Return [x, y] of the center of cell containing provided text 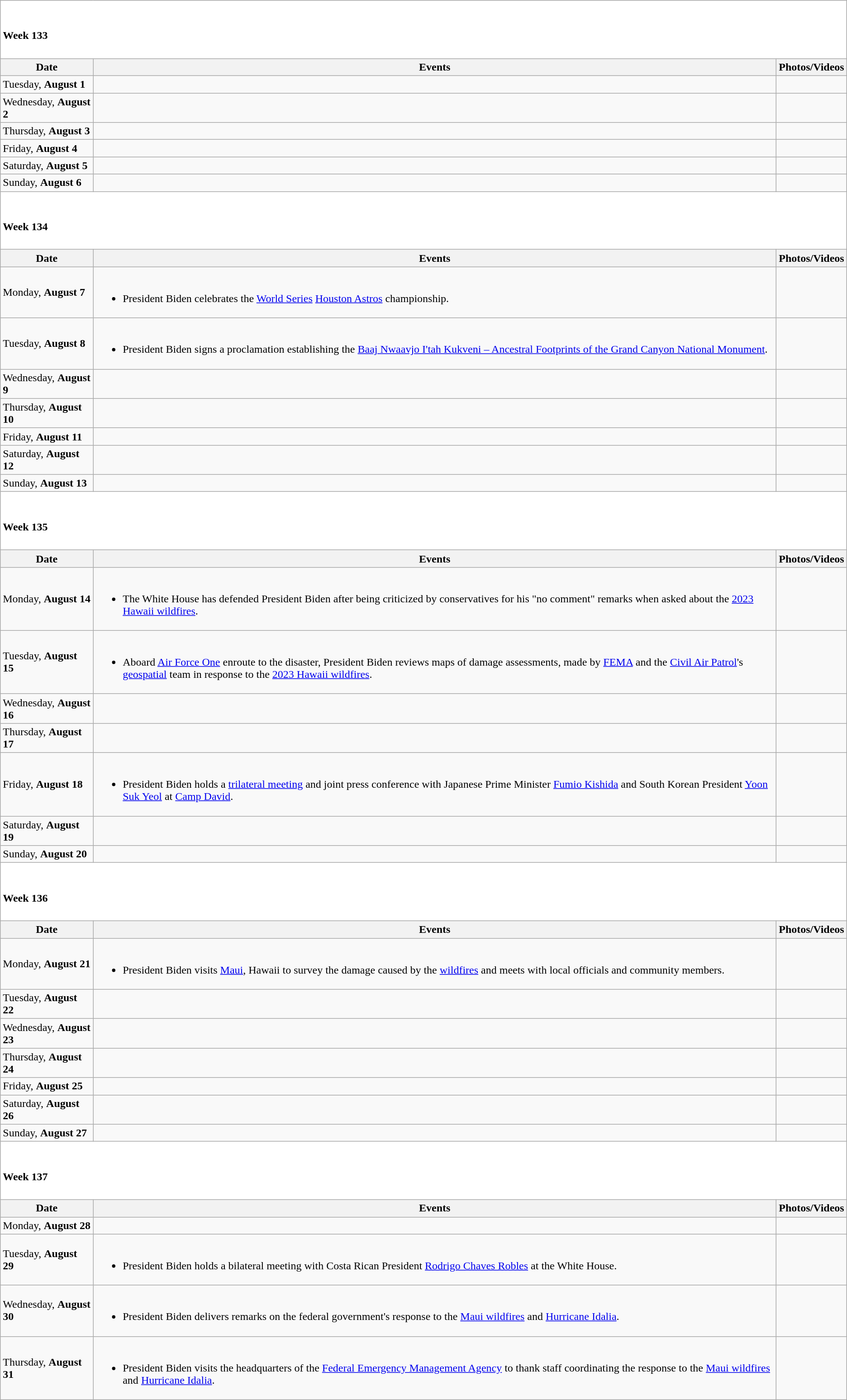
Friday, August 25 [47, 1086]
Monday, August 14 [47, 599]
Monday, August 21 [47, 964]
Sunday, August 27 [47, 1133]
Wednesday, August 23 [47, 1034]
Friday, August 11 [47, 436]
Thursday, August 24 [47, 1063]
Wednesday, August 16 [47, 708]
Sunday, August 13 [47, 483]
Sunday, August 20 [47, 854]
Wednesday, August 2 [47, 108]
Wednesday, August 9 [47, 383]
Week 133 [423, 30]
President Biden signs a proclamation establishing the Baaj Nwaavjo I'tah Kukveni – Ancestral Footprints of the Grand Canyon National Monument. [435, 344]
Tuesday, August 29 [47, 1260]
Friday, August 4 [47, 148]
President Biden holds a bilateral meeting with Costa Rican President Rodrigo Chaves Robles at the White House. [435, 1260]
Monday, August 28 [47, 1225]
Thursday, August 10 [47, 413]
President Biden celebrates the World Series Houston Astros championship. [435, 292]
Sunday, August 6 [47, 183]
Monday, August 7 [47, 292]
Saturday, August 19 [47, 831]
Thursday, August 17 [47, 738]
Tuesday, August 8 [47, 344]
Thursday, August 3 [47, 131]
President Biden visits Maui, Hawaii to survey the damage caused by the wildfires and meets with local officials and community members. [435, 964]
Week 137 [423, 1170]
Friday, August 18 [47, 785]
Thursday, August 31 [47, 1368]
Tuesday, August 15 [47, 662]
Saturday, August 26 [47, 1110]
Saturday, August 5 [47, 166]
President Biden delivers remarks on the federal government's response to the Maui wildfires and Hurricane Idalia. [435, 1310]
Week 134 [423, 221]
Week 135 [423, 521]
Tuesday, August 22 [47, 1004]
Wednesday, August 30 [47, 1310]
Week 136 [423, 892]
Saturday, August 12 [47, 459]
Tuesday, August 1 [47, 85]
